From the cell containing the given text, extract its center point as [X, Y] coordinate. 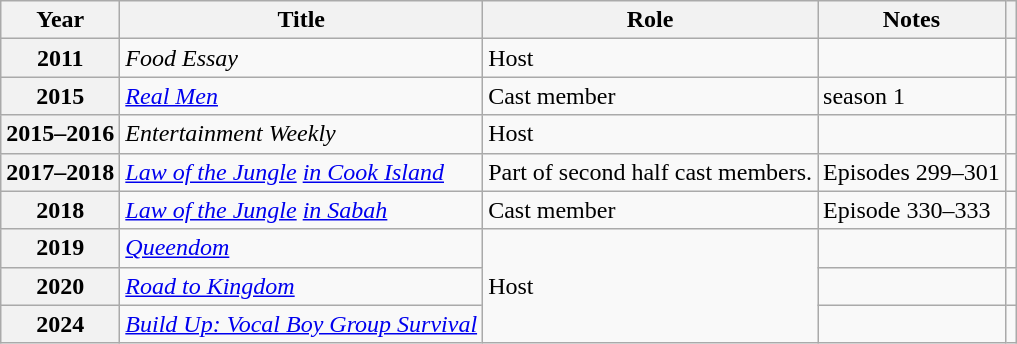
Queendom [302, 248]
Year [60, 20]
Notes [912, 20]
2017–2018 [60, 172]
Title [302, 20]
2024 [60, 324]
2020 [60, 286]
Role [650, 20]
2019 [60, 248]
Build Up: Vocal Boy Group Survival [302, 324]
Law of the Jungle in Sabah [302, 210]
2015 [60, 96]
Real Men [302, 96]
Part of second half cast members. [650, 172]
Episodes 299–301 [912, 172]
Law of the Jungle in Cook Island [302, 172]
2018 [60, 210]
Food Essay [302, 58]
2015–2016 [60, 134]
season 1 [912, 96]
Episode 330–333 [912, 210]
2011 [60, 58]
Road to Kingdom [302, 286]
Entertainment Weekly [302, 134]
